Determine the (X, Y) coordinate at the center of the cell enclosing the given text.  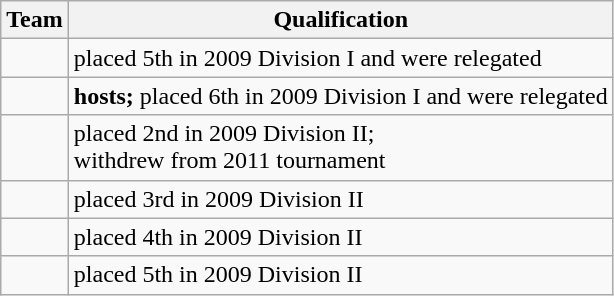
placed 3rd in 2009 Division II (340, 199)
placed 2nd in 2009 Division II;withdrew from 2011 tournament (340, 148)
placed 4th in 2009 Division II (340, 237)
placed 5th in 2009 Division II (340, 275)
Qualification (340, 20)
Team (35, 20)
hosts; placed 6th in 2009 Division I and were relegated (340, 96)
placed 5th in 2009 Division I and were relegated (340, 58)
